Capture the cell that displays the provided text and extract its [X, Y] central coordinate. 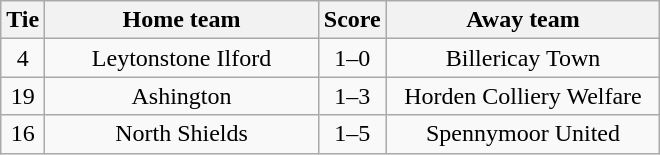
1–3 [352, 96]
Ashington [182, 96]
4 [23, 58]
1–0 [352, 58]
Horden Colliery Welfare [523, 96]
1–5 [352, 134]
North Shields [182, 134]
Billericay Town [523, 58]
Tie [23, 20]
Spennymoor United [523, 134]
16 [23, 134]
Score [352, 20]
Leytonstone Ilford [182, 58]
19 [23, 96]
Away team [523, 20]
Home team [182, 20]
